Determine the [X, Y] coordinate at the center of the cell enclosing the given text.  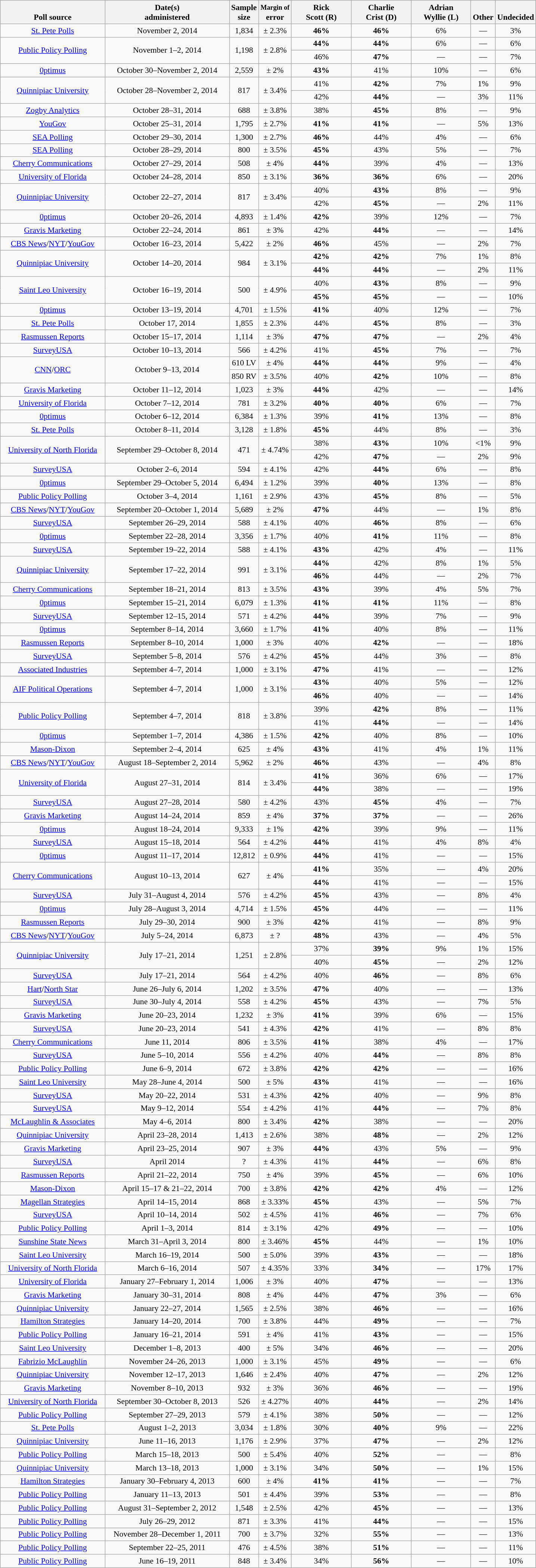
September 29–October 5, 2014 [167, 483]
April 15–17 & 21–22, 2014 [167, 1188]
± 3.33% [275, 1202]
507 [244, 1268]
907 [244, 1148]
October 7–12, 2014 [167, 403]
January 27–February 1, 2014 [167, 1282]
October 13–19, 2014 [167, 310]
Undecided [515, 12]
January 30–February 4, 2013 [167, 1481]
August 18–24, 2014 [167, 829]
± 5.4% [275, 1455]
1,251 [244, 956]
818 [244, 716]
1,023 [244, 390]
December 1–8, 2013 [167, 1348]
May 20–22, 2014 [167, 1095]
± ? [275, 935]
August 27–31, 2014 [167, 782]
October 17, 2014 [167, 324]
March 31–April 3, 2014 [167, 1242]
5,422 [244, 244]
± 4.35% [275, 1268]
6,384 [244, 417]
± 2.6% [275, 1135]
October 16–19, 2014 [167, 290]
1,006 [244, 1282]
871 [244, 1521]
984 [244, 263]
3,356 [244, 536]
January 30–31, 2014 [167, 1295]
October 6–12, 2014 [167, 417]
400 [244, 1348]
2,559 [244, 71]
3,660 [244, 630]
September 30–October 8, 2013 [167, 1401]
June 11–16, 2013 [167, 1441]
± 0.9% [275, 856]
± 2.4% [275, 1375]
571 [244, 616]
6,079 [244, 603]
June 11, 2014 [167, 1042]
July 31–August 4, 2014 [167, 896]
526 [244, 1401]
848 [244, 1561]
850 RV [244, 377]
4,714 [244, 909]
October 16–23, 2014 [167, 244]
900 [244, 922]
591 [244, 1335]
4,701 [244, 310]
6,873 [244, 935]
August 11–17, 2014 [167, 856]
991 [244, 569]
January 16–21, 2014 [167, 1335]
1,198 [244, 50]
932 [244, 1388]
627 [244, 876]
± 1% [275, 829]
672 [244, 1069]
April 23–28, 2014 [167, 1135]
556 [244, 1055]
± 4.74% [275, 450]
October 14–20, 2014 [167, 263]
August 27–28, 2014 [167, 802]
471 [244, 450]
580 [244, 802]
May 28–June 4, 2014 [167, 1082]
October 20–26, 2014 [167, 217]
1,795 [244, 124]
5,689 [244, 510]
625 [244, 749]
September 22–28, 2014 [167, 536]
868 [244, 1202]
Samplesize [244, 12]
1,202 [244, 989]
April 2014 [167, 1162]
Associated Industries [53, 669]
October 2–6, 2014 [167, 470]
October 29–30, 2014 [167, 137]
August 18–September 2, 2014 [167, 763]
3,034 [244, 1428]
5,962 [244, 763]
October 30–November 2, 2014 [167, 71]
September 27–29, 2013 [167, 1415]
± 4.9% [275, 290]
September 2–4, 2014 [167, 749]
610 LV [244, 363]
806 [244, 1042]
Fabrizio McLaughlin [53, 1361]
1,855 [244, 324]
November 24–26, 2013 [167, 1361]
1,232 [244, 1015]
6,494 [244, 483]
1,565 [244, 1308]
January 22–27, 2014 [167, 1308]
April 14–15, 2014 [167, 1202]
± 3.7% [275, 1534]
September 8–10, 2014 [167, 643]
± 4.4% [275, 1495]
30% [321, 1428]
± 5.0% [275, 1255]
September 8–14, 2014 [167, 630]
June 6–9, 2014 [167, 1069]
554 [244, 1108]
October 28–31, 2014 [167, 111]
April 23–25, 2014 [167, 1148]
RickScott (R) [321, 12]
October 3–4, 2014 [167, 497]
53% [381, 1495]
CharlieCrist (D) [381, 12]
October 28–November 2, 2014 [167, 90]
September 12–15, 2014 [167, 616]
July 28–August 3, 2014 [167, 909]
566 [244, 350]
32% [321, 1534]
October 25–31, 2014 [167, 124]
± 1.4% [275, 217]
1,300 [244, 137]
September 20–October 1, 2014 [167, 510]
October 22–24, 2014 [167, 230]
October 8–11, 2014 [167, 430]
May 4–6, 2014 [167, 1122]
November 1–2, 2014 [167, 50]
1,834 [244, 31]
August 1–2, 2013 [167, 1428]
Zogby Analytics [53, 111]
± 4.27% [275, 1401]
July 29–30, 2014 [167, 922]
October 24–28, 2014 [167, 177]
CNN/ORC [53, 370]
April 21–22, 2014 [167, 1175]
Other [483, 12]
4,893 [244, 217]
September 15–21, 2014 [167, 603]
859 [244, 816]
August 31–September 2, 2012 [167, 1508]
January 14–20, 2014 [167, 1321]
Date(s)administered [167, 12]
McLaughlin & Associates [53, 1122]
56% [381, 1561]
531 [244, 1095]
594 [244, 470]
October 27–29, 2014 [167, 164]
55% [381, 1534]
September 18–21, 2014 [167, 590]
AIF Political Operations [53, 689]
July 5–24, 2014 [167, 935]
Poll source [53, 12]
September 1–7, 2014 [167, 736]
22% [515, 1428]
July 26–29, 2012 [167, 1521]
± 3.3% [275, 1521]
± 1.2% [275, 483]
1,548 [244, 1508]
1,176 [244, 1441]
September 17–22, 2014 [167, 569]
May 9–12, 2014 [167, 1108]
808 [244, 1295]
March 6–16, 2014 [167, 1268]
1,413 [244, 1135]
± 3.2% [275, 403]
1,646 [244, 1375]
600 [244, 1481]
September 22–25, 2011 [167, 1548]
9,333 [244, 829]
April 10–14, 2014 [167, 1215]
October 22–27, 2014 [167, 197]
Hart/North Star [53, 989]
October 15–17, 2014 [167, 337]
June 30–July 4, 2014 [167, 1002]
813 [244, 590]
4,386 [244, 736]
November 8–10, 2013 [167, 1388]
August 15–18, 2014 [167, 842]
June 16–19, 2011 [167, 1561]
March 15–18, 2013 [167, 1455]
March 16–19, 2014 [167, 1255]
Sunshine State News [53, 1242]
1,114 [244, 337]
September 29–October 8, 2014 [167, 450]
508 [244, 164]
52% [381, 1455]
476 [244, 1548]
26% [515, 816]
850 [244, 177]
YouGov [53, 124]
541 [244, 1029]
January 11–13, 2013 [167, 1495]
750 [244, 1175]
688 [244, 111]
March 13–18, 2013 [167, 1468]
September 26–29, 2014 [167, 523]
33% [321, 1268]
502 [244, 1215]
Margin oferror [275, 12]
3,128 [244, 430]
September 5–8, 2014 [167, 656]
781 [244, 403]
12,812 [244, 856]
579 [244, 1415]
<1% [483, 443]
November 28–December 1, 2011 [167, 1534]
October 28–29, 2014 [167, 150]
September 19–22, 2014 [167, 550]
± 3.46% [275, 1242]
October 11–12, 2014 [167, 390]
558 [244, 1002]
June 5–10, 2014 [167, 1055]
861 [244, 230]
AdrianWyllie (L) [441, 12]
51% [381, 1548]
35% [381, 869]
November 2, 2014 [167, 31]
November 12–17, 2013 [167, 1375]
October 10–13, 2014 [167, 350]
April 1–3, 2014 [167, 1228]
1,161 [244, 497]
? [244, 1162]
October 9–13, 2014 [167, 370]
Magellan Strategies [53, 1202]
August 10–13, 2014 [167, 876]
501 [244, 1495]
August 14–24, 2014 [167, 816]
June 26–July 6, 2014 [167, 989]
